Return [X, Y] of the center of cell containing provided text 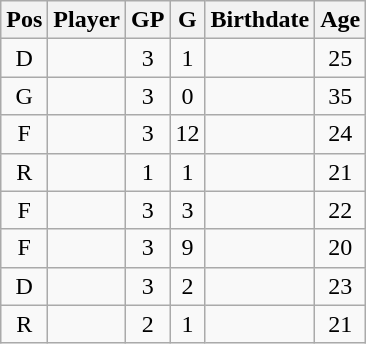
20 [340, 248]
Pos [24, 20]
23 [340, 286]
35 [340, 96]
0 [188, 96]
22 [340, 210]
GP [148, 20]
24 [340, 134]
9 [188, 248]
Birthdate [260, 20]
Player [87, 20]
12 [188, 134]
Age [340, 20]
25 [340, 58]
